Identify which cell holds the provided text, then report its [x, y] central coordinate. 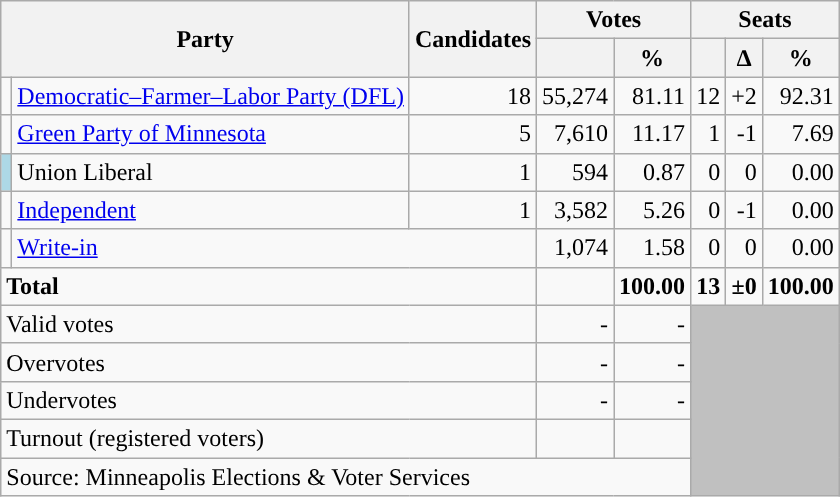
1,074 [576, 248]
±0 [744, 286]
Independent [211, 210]
Party [206, 39]
∆ [744, 58]
11.17 [652, 134]
3,582 [576, 210]
Total [269, 286]
55,274 [576, 96]
Valid votes [269, 324]
Seats [766, 20]
0.87 [652, 172]
5 [472, 134]
5.26 [652, 210]
Undervotes [269, 400]
594 [576, 172]
7.69 [800, 134]
1.58 [652, 248]
Source: Minneapolis Elections & Voter Services [346, 477]
Write-in [274, 248]
Union Liberal [211, 172]
18 [472, 96]
+2 [744, 96]
92.31 [800, 96]
Votes [614, 20]
Democratic–Farmer–Labor Party (DFL) [211, 96]
13 [708, 286]
Turnout (registered voters) [269, 438]
Green Party of Minnesota [211, 134]
81.11 [652, 96]
12 [708, 96]
Candidates [472, 39]
Overvotes [269, 362]
7,610 [576, 134]
